Scan for the cell matching the given text and deliver its (X, Y) coordinate at center. 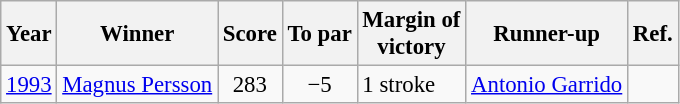
Year (29, 34)
Ref. (653, 34)
Margin ofvictory (412, 34)
−5 (320, 85)
Magnus Persson (138, 85)
Winner (138, 34)
Runner-up (547, 34)
283 (250, 85)
Antonio Garrido (547, 85)
1993 (29, 85)
To par (320, 34)
1 stroke (412, 85)
Score (250, 34)
